Scan for the cell matching the given text and deliver its (x, y) coordinate at center. 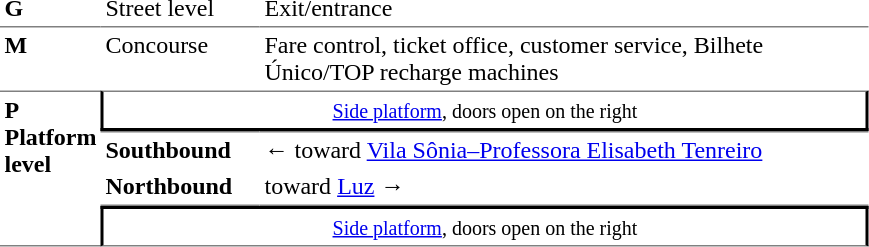
← toward Vila Sônia–Professora Elisabeth Tenreiro (564, 150)
toward Luz → (564, 187)
PPlatform level (50, 168)
Fare control, ticket office, customer service, Bilhete Único/TOP recharge machines (564, 58)
Concourse (180, 58)
M (50, 58)
Northbound (180, 187)
Southbound (180, 150)
